Detect which cell encompasses the target text, then output its (X, Y) center coordinate. 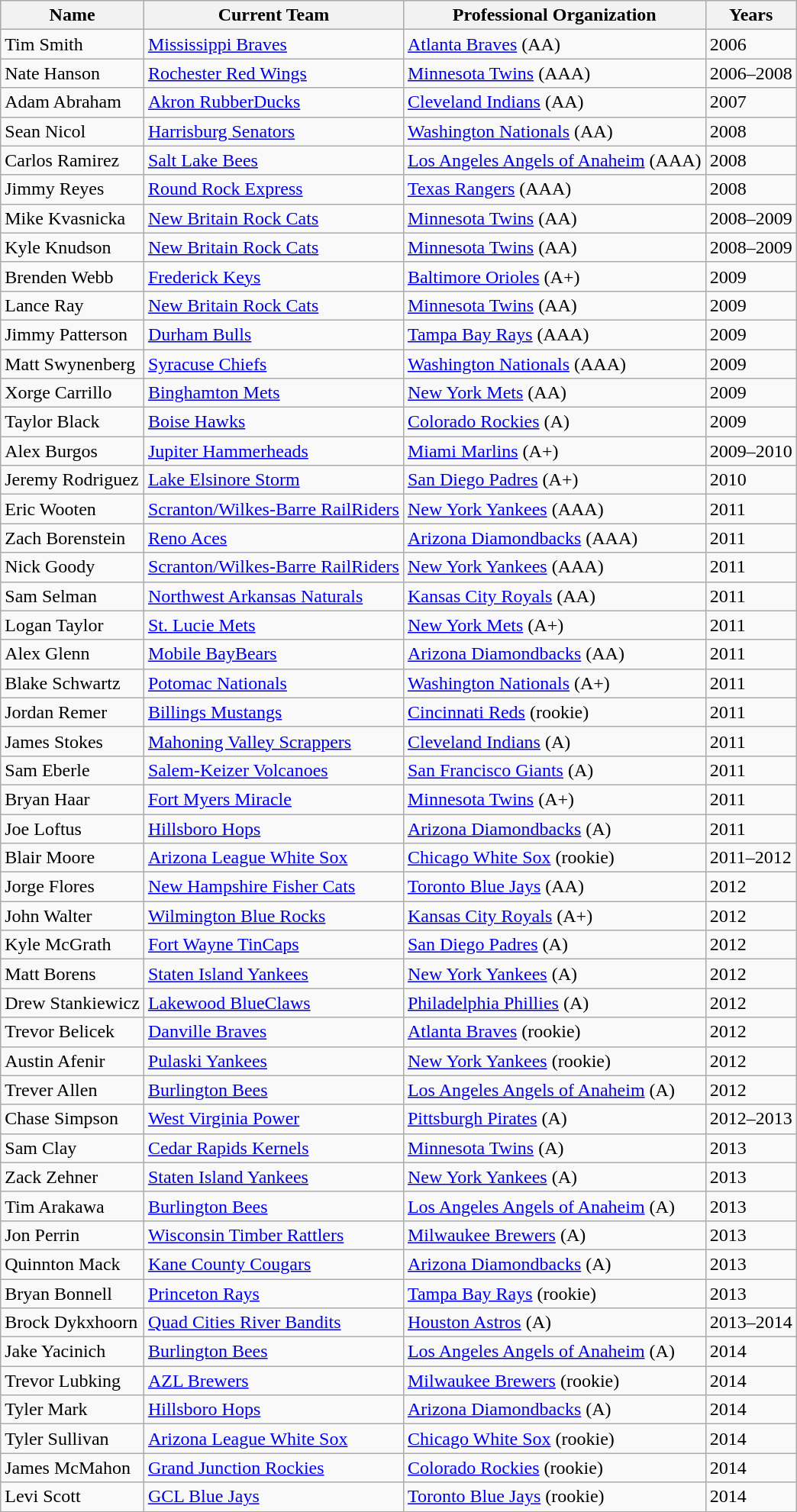
Xorge Carrillo (73, 393)
Nate Hanson (73, 73)
Salem-Keizer Volcanoes (273, 770)
Jupiter Hammerheads (273, 451)
Cedar Rapids Kernels (273, 1148)
Toronto Blue Jays (AA) (554, 887)
Austin Afenir (73, 1061)
Adam Abraham (73, 102)
Minnesota Twins (A) (554, 1148)
San Diego Padres (A) (554, 945)
Matt Borens (73, 974)
Sam Selman (73, 596)
Baltimore Orioles (A+) (554, 276)
Potomac Nationals (273, 683)
Trevor Belicek (73, 1032)
Jon Perrin (73, 1235)
Cleveland Indians (AA) (554, 102)
Kyle McGrath (73, 945)
Minnesota Twins (AAA) (554, 73)
Chase Simpson (73, 1119)
Brock Dykxhoorn (73, 1323)
Wisconsin Timber Rattlers (273, 1235)
Pulaski Yankees (273, 1061)
West Virginia Power (273, 1119)
Blair Moore (73, 858)
Jake Yacinich (73, 1352)
Cincinnati Reds (rookie) (554, 712)
Eric Wooten (73, 509)
Current Team (273, 15)
Northwest Arkansas Naturals (273, 596)
Professional Organization (554, 15)
Syracuse Chiefs (273, 364)
Arizona Diamondbacks (AAA) (554, 538)
2009–2010 (751, 451)
Tim Smith (73, 44)
Zack Zehner (73, 1177)
Texas Rangers (AAA) (554, 189)
2012–2013 (751, 1119)
Levi Scott (73, 1497)
AZL Brewers (273, 1381)
GCL Blue Jays (273, 1497)
Atlanta Braves (rookie) (554, 1032)
Grand Junction Rockies (273, 1468)
Princeton Rays (273, 1294)
Washington Nationals (AAA) (554, 364)
Nick Goody (73, 567)
Rochester Red Wings (273, 73)
James McMahon (73, 1468)
2007 (751, 102)
Matt Swynenberg (73, 364)
Blake Schwartz (73, 683)
James Stokes (73, 741)
San Francisco Giants (A) (554, 770)
Harrisburg Senators (273, 131)
Miami Marlins (A+) (554, 451)
Jordan Remer (73, 712)
Minnesota Twins (A+) (554, 799)
Danville Braves (273, 1032)
Houston Astros (A) (554, 1323)
New Hampshire Fisher Cats (273, 887)
Quinnton Mack (73, 1264)
Cleveland Indians (A) (554, 741)
Brenden Webb (73, 276)
Colorado Rockies (A) (554, 422)
Taylor Black (73, 422)
Pittsburgh Pirates (A) (554, 1119)
Billings Mustangs (273, 712)
2013–2014 (751, 1323)
Kansas City Royals (AA) (554, 596)
2010 (751, 480)
Kyle Knudson (73, 247)
New York Mets (A+) (554, 625)
Bryan Bonnell (73, 1294)
Colorado Rockies (rookie) (554, 1468)
Los Angeles Angels of Anaheim (AAA) (554, 160)
Tim Arakawa (73, 1206)
Tyler Sullivan (73, 1439)
Alex Glenn (73, 654)
Quad Cities River Bandits (273, 1323)
Zach Borenstein (73, 538)
Jimmy Patterson (73, 334)
Durham Bulls (273, 334)
Akron RubberDucks (273, 102)
Fort Wayne TinCaps (273, 945)
Mahoning Valley Scrappers (273, 741)
Philadelphia Phillies (A) (554, 1003)
Carlos Ramirez (73, 160)
Fort Myers Miracle (273, 799)
Milwaukee Brewers (rookie) (554, 1381)
Washington Nationals (AA) (554, 131)
Wilmington Blue Rocks (273, 916)
2011–2012 (751, 858)
Frederick Keys (273, 276)
Sean Nicol (73, 131)
Sam Eberle (73, 770)
Milwaukee Brewers (A) (554, 1235)
Trever Allen (73, 1090)
Tyler Mark (73, 1410)
Mississippi Braves (273, 44)
Bryan Haar (73, 799)
Alex Burgos (73, 451)
2006 (751, 44)
Sam Clay (73, 1148)
Salt Lake Bees (273, 160)
Binghamton Mets (273, 393)
2006–2008 (751, 73)
Name (73, 15)
Round Rock Express (273, 189)
Joe Loftus (73, 828)
Lake Elsinore Storm (273, 480)
Jorge Flores (73, 887)
San Diego Padres (A+) (554, 480)
Toronto Blue Jays (rookie) (554, 1497)
Tampa Bay Rays (AAA) (554, 334)
New York Yankees (rookie) (554, 1061)
Boise Hawks (273, 422)
Lakewood BlueClaws (273, 1003)
Mike Kvasnicka (73, 218)
Years (751, 15)
Drew Stankiewicz (73, 1003)
Trevor Lubking (73, 1381)
Kane County Cougars (273, 1264)
Mobile BayBears (273, 654)
John Walter (73, 916)
Arizona Diamondbacks (AA) (554, 654)
Washington Nationals (A+) (554, 683)
Kansas City Royals (A+) (554, 916)
Atlanta Braves (AA) (554, 44)
Jeremy Rodriguez (73, 480)
Tampa Bay Rays (rookie) (554, 1294)
St. Lucie Mets (273, 625)
Lance Ray (73, 305)
Jimmy Reyes (73, 189)
New York Mets (AA) (554, 393)
Logan Taylor (73, 625)
Reno Aces (273, 538)
